Search for the cell housing the specified text and yield its (X, Y) center coordinate. 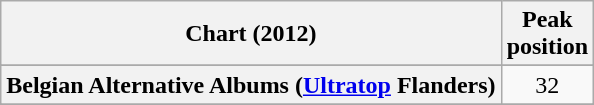
Belgian Alternative Albums (Ultratop Flanders) (251, 85)
Chart (2012) (251, 34)
32 (547, 85)
Peakposition (547, 34)
